Detect which cell encompasses the target text, then output its [x, y] center coordinate. 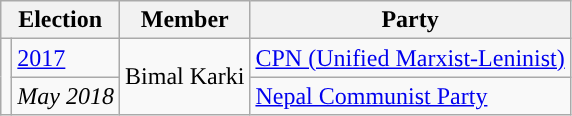
2017 [66, 58]
Election [60, 20]
CPN (Unified Marxist-Leninist) [410, 58]
Member [185, 20]
Bimal Karki [185, 77]
Party [410, 20]
May 2018 [66, 96]
Nepal Communist Party [410, 96]
